Capture the cell that displays the provided text and extract its [x, y] central coordinate. 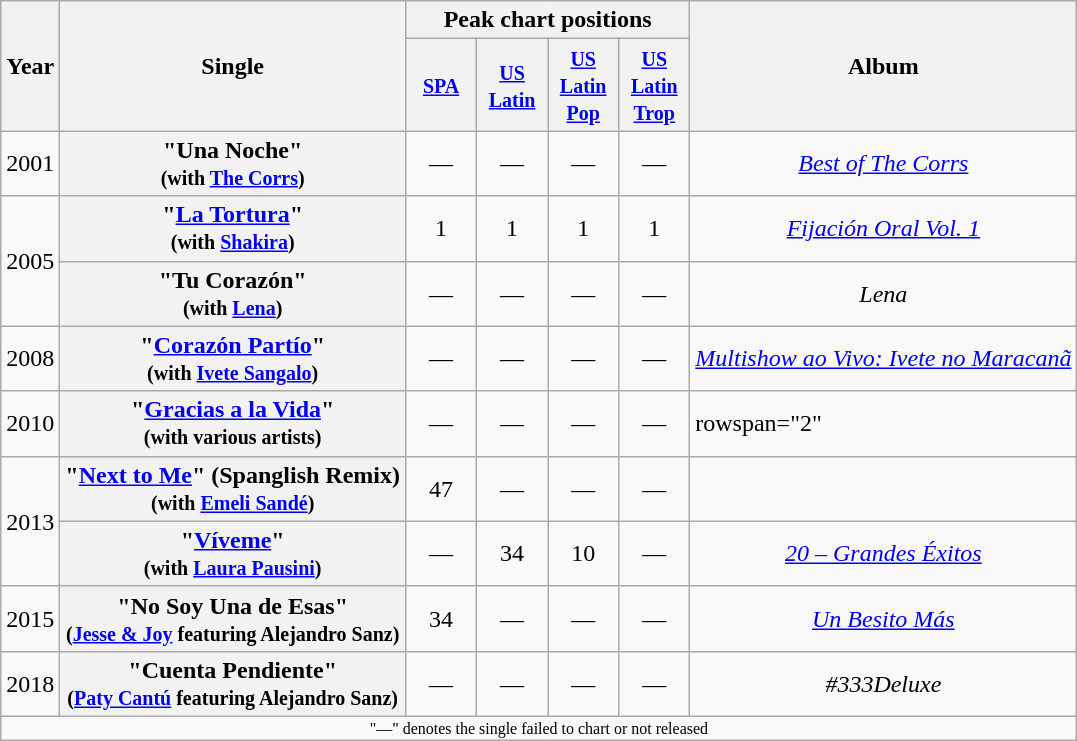
Lena [884, 294]
"No Soy Una de Esas"(Jesse & Joy featuring Alejandro Sanz) [233, 618]
2010 [30, 424]
2008 [30, 358]
"—" denotes the single failed to chart or not released [539, 728]
rowspan="2" [884, 424]
"Gracias a la Vida"(with various artists) [233, 424]
"Next to Me" (Spanglish Remix)(with Emeli Sandé) [233, 488]
"Una Noche"(with The Corrs) [233, 164]
"Corazón Partío"(with Ivete Sangalo) [233, 358]
2013 [30, 521]
"Cuenta Pendiente"(Paty Cantú featuring Alejandro Sanz) [233, 684]
Year [30, 66]
2018 [30, 684]
"Tu Corazón"(with Lena) [233, 294]
Multishow ao Vivo: Ivete no Maracanã [884, 358]
20 – Grandes Éxitos [884, 554]
Peak chart positions [548, 20]
47 [442, 488]
2005 [30, 261]
#333Deluxe [884, 684]
US Latin [512, 85]
"La Tortura"(with Shakira) [233, 228]
2001 [30, 164]
USLatinTrop [654, 85]
"Víveme"(with Laura Pausini) [233, 554]
10 [584, 554]
Album [884, 66]
2015 [30, 618]
SPA [442, 85]
Fijación Oral Vol. 1 [884, 228]
Best of The Corrs [884, 164]
Single [233, 66]
USLatin Pop [584, 85]
Un Besito Más [884, 618]
